Return the [X, Y] coordinate for the center point of the cell that contains the specified text.  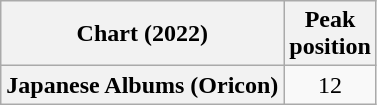
12 [330, 85]
Peakposition [330, 34]
Chart (2022) [142, 34]
Japanese Albums (Oricon) [142, 85]
